Identify which cell holds the provided text, then report its [x, y] central coordinate. 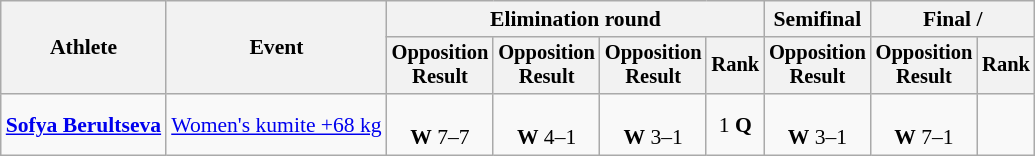
Event [276, 48]
Semifinal [818, 19]
W 4–1 [546, 124]
Elimination round [576, 19]
1 Q [735, 124]
W 7–7 [440, 124]
Athlete [84, 48]
Sofya Berultseva [84, 124]
Women's kumite +68 kg [276, 124]
Final / [953, 19]
W 7–1 [924, 124]
